Locate the cell with the specified text and output its [x, y] center coordinate. 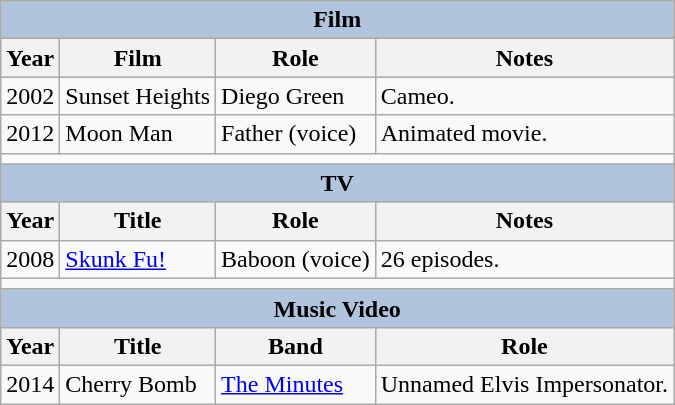
2008 [30, 259]
2014 [30, 384]
Cherry Bomb [138, 384]
The Minutes [296, 384]
Unnamed Elvis Impersonator. [524, 384]
Sunset Heights [138, 96]
2002 [30, 96]
Skunk Fu! [138, 259]
Baboon (voice) [296, 259]
26 episodes. [524, 259]
Music Video [338, 308]
Animated movie. [524, 134]
Father (voice) [296, 134]
2012 [30, 134]
Diego Green [296, 96]
Cameo. [524, 96]
Moon Man [138, 134]
Band [296, 346]
TV [338, 183]
